Return (X, Y) of the center of cell containing provided text 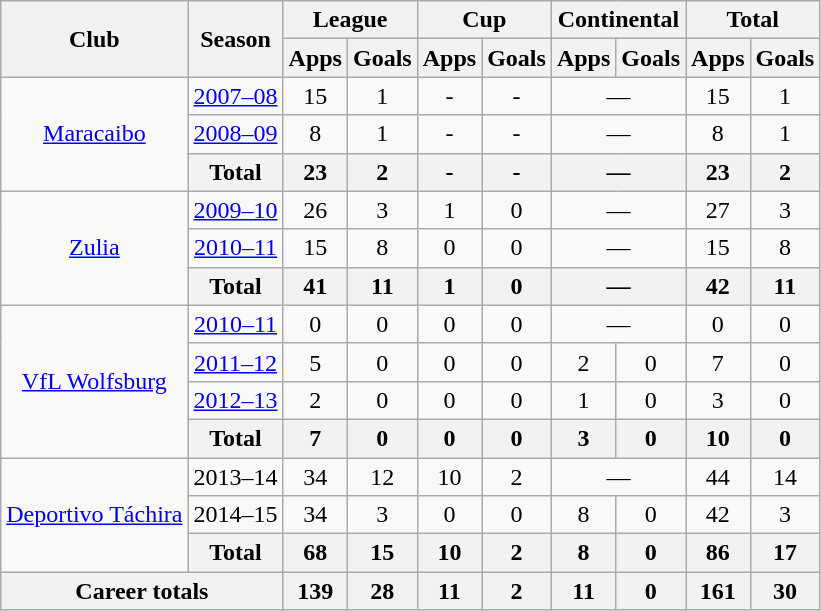
27 (718, 210)
17 (785, 553)
Club (94, 39)
Career totals (142, 591)
2008–09 (236, 134)
14 (785, 477)
139 (315, 591)
26 (315, 210)
44 (718, 477)
Deportivo Táchira (94, 515)
12 (382, 477)
30 (785, 591)
2011–12 (236, 362)
2009–10 (236, 210)
28 (382, 591)
161 (718, 591)
41 (315, 286)
5 (315, 362)
2014–15 (236, 515)
VfL Wolfsburg (94, 381)
Cup (484, 20)
Season (236, 39)
86 (718, 553)
2007–08 (236, 96)
Zulia (94, 248)
2013–14 (236, 477)
Maracaibo (94, 134)
2012–13 (236, 400)
Continental (618, 20)
League (350, 20)
68 (315, 553)
